Pinpoint the cell where the given text exists, returning its [X, Y] midpoint coordinate. 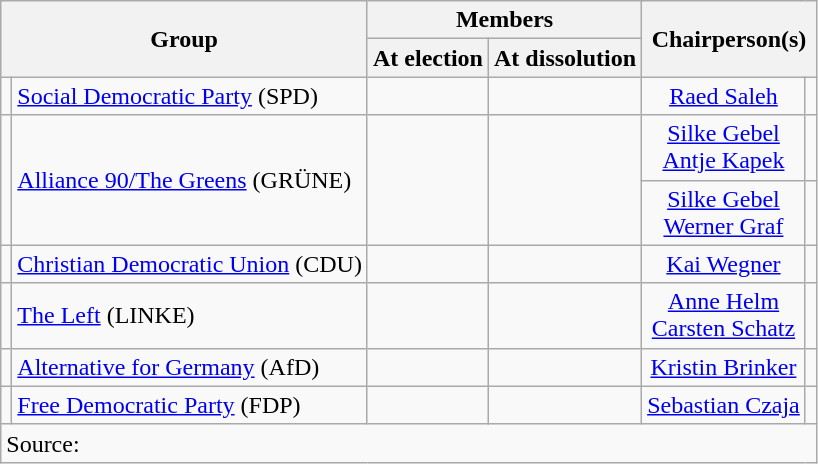
Sebastian Czaja [724, 405]
The Left (LINKE) [190, 316]
Members [504, 20]
Alliance 90/The Greens (GRÜNE) [190, 180]
Raed Saleh [724, 96]
At dissolution [566, 58]
Kai Wegner [724, 264]
Source: [409, 443]
Silke GebelAntje Kapek [724, 148]
At election [428, 58]
Social Democratic Party (SPD) [190, 96]
Christian Democratic Union (CDU) [190, 264]
Chairperson(s) [730, 39]
Silke GebelWerner Graf [724, 212]
Alternative for Germany (AfD) [190, 367]
Anne HelmCarsten Schatz [724, 316]
Free Democratic Party (FDP) [190, 405]
Kristin Brinker [724, 367]
Group [184, 39]
